Search for the cell housing the specified text and yield its (X, Y) center coordinate. 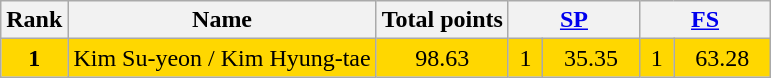
98.63 (442, 58)
35.35 (592, 58)
Rank (34, 20)
Total points (442, 20)
Name (222, 20)
SP (574, 20)
Kim Su-yeon / Kim Hyung-tae (222, 58)
63.28 (722, 58)
FS (706, 20)
